Output the (x, y) coordinate of the center of the cell containing the given text.  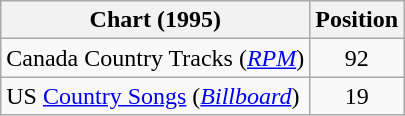
Canada Country Tracks (RPM) (156, 58)
Position (357, 20)
Chart (1995) (156, 20)
92 (357, 58)
US Country Songs (Billboard) (156, 96)
19 (357, 96)
